Extract the (X, Y) coordinate from the center of the cell holding the provided text.  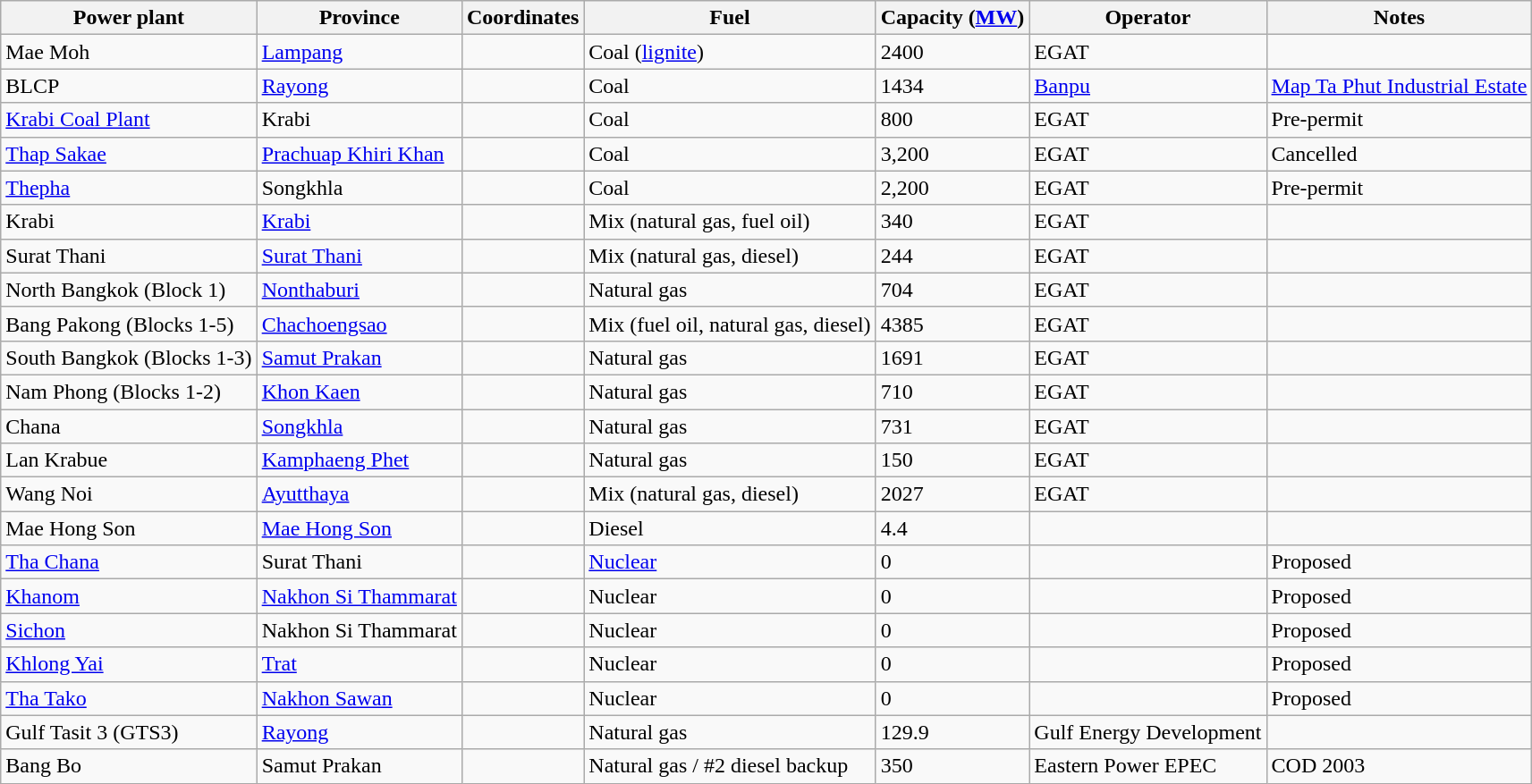
1434 (952, 86)
Chana (129, 426)
BLCP (129, 86)
1691 (952, 358)
Banpu (1148, 86)
Tha Tako (129, 698)
Thepha (129, 188)
Mae Moh (129, 52)
Map Ta Phut Industrial Estate (1399, 86)
Prachuap Khiri Khan (360, 154)
4385 (952, 324)
Khanom (129, 596)
Sichon (129, 630)
704 (952, 290)
South Bangkok (Blocks 1-3) (129, 358)
Diesel (730, 528)
Coal (lignite) (730, 52)
Ayutthaya (360, 494)
800 (952, 120)
Wang Noi (129, 494)
Thap Sakae (129, 154)
4.4 (952, 528)
Lan Krabue (129, 460)
731 (952, 426)
2027 (952, 494)
2400 (952, 52)
340 (952, 222)
Eastern Power EPEC (1148, 766)
Nam Phong (Blocks 1-2) (129, 392)
Nakhon Sawan (360, 698)
3,200 (952, 154)
Operator (1148, 18)
Gulf Tasit 3 (GTS3) (129, 732)
Gulf Energy Development (1148, 732)
Fuel (730, 18)
Chachoengsao (360, 324)
North Bangkok (Block 1) (129, 290)
Mix (fuel oil, natural gas, diesel) (730, 324)
Khlong Yai (129, 664)
Khon Kaen (360, 392)
Notes (1399, 18)
Nonthaburi (360, 290)
Krabi Coal Plant (129, 120)
244 (952, 256)
Kamphaeng Phet (360, 460)
129.9 (952, 732)
Trat (360, 664)
Cancelled (1399, 154)
Bang Bo (129, 766)
Bang Pakong (Blocks 1-5) (129, 324)
710 (952, 392)
Province (360, 18)
Natural gas / #2 diesel backup (730, 766)
150 (952, 460)
COD 2003 (1399, 766)
Capacity (MW) (952, 18)
Tha Chana (129, 562)
Coordinates (522, 18)
Power plant (129, 18)
Mix (natural gas, fuel oil) (730, 222)
350 (952, 766)
2,200 (952, 188)
Lampang (360, 52)
